Extract the [x, y] coordinate from the center of the cell holding the provided text.  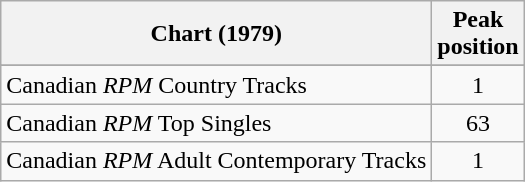
Canadian RPM Adult Contemporary Tracks [216, 161]
63 [478, 123]
Chart (1979) [216, 34]
Canadian RPM Country Tracks [216, 85]
Canadian RPM Top Singles [216, 123]
Peakposition [478, 34]
